For the text-containing cell, return its midpoint in [x, y] coordinate format. 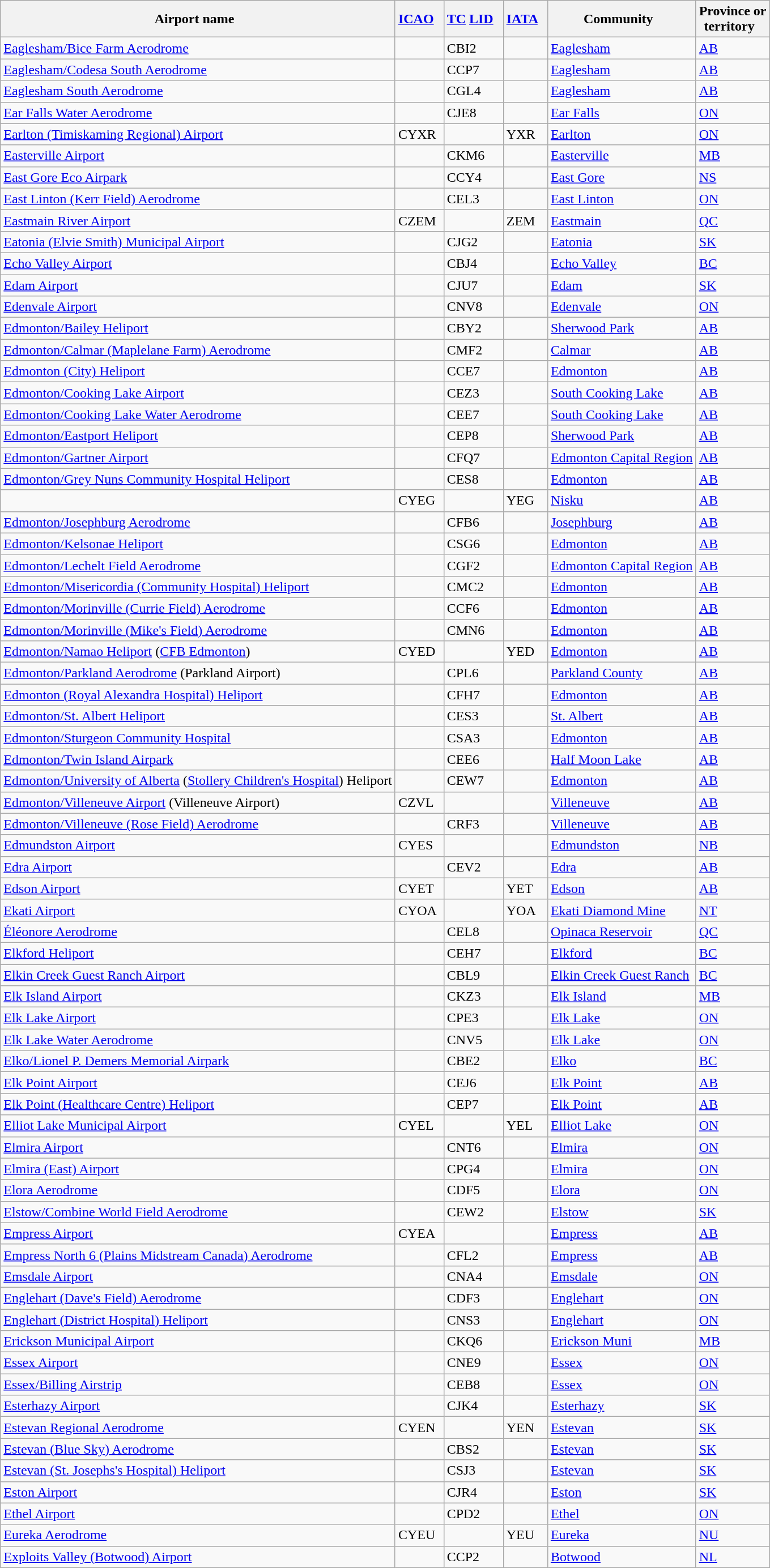
CJK4 [474, 1406]
Eaglesham South Aerodrome [198, 91]
Edson [622, 888]
Elk Point (Healthcare Centre) Heliport [198, 1104]
Airport name [198, 19]
Edmonton/Sturgeon Community Hospital [198, 738]
Edmonton/Villeneuve Airport (Villeneuve Airport) [198, 802]
CGF2 [474, 565]
CYEG [419, 501]
Elmira Airport [198, 1147]
CYOA [419, 910]
Erickson Municipal Airport [198, 1341]
CES8 [474, 479]
Eatonia (Elvie Smith) Municipal Airport [198, 242]
Elko/Lionel P. Demers Memorial Airpark [198, 1061]
Edmonton/Lechelt Field Aerodrome [198, 565]
CNV5 [474, 1040]
NT [733, 910]
Edenvale [622, 307]
Elliot Lake Municipal Airport [198, 1126]
YOA [525, 910]
CKZ3 [474, 997]
Empress North 6 (Plains Midstream Canada) Aerodrome [198, 1255]
Esterhazy Airport [198, 1406]
CEL8 [474, 932]
CDF3 [474, 1298]
Edra [622, 867]
CEV2 [474, 867]
Edmonton/Grey Nuns Community Hospital Heliport [198, 479]
Echo Valley Airport [198, 263]
Edmonton/Misericordia (Community Hospital) Heliport [198, 587]
YXR [525, 134]
Elkford [622, 953]
CNT6 [474, 1147]
IATA [525, 19]
Edmonton/Namao Heliport (CFB Edmonton) [198, 652]
CFH7 [474, 695]
CEE6 [474, 759]
ZEM [525, 220]
Community [622, 19]
Exploits Valley (Botwood) Airport [198, 1557]
CSA3 [474, 738]
Edson Airport [198, 888]
CCF6 [474, 608]
CEP8 [474, 436]
Englehart (District Hospital) Heliport [198, 1320]
CEJ6 [474, 1083]
Edmonton/Kelsonae Heliport [198, 544]
CEW7 [474, 781]
Éléonore Aerodrome [198, 932]
Elk Island [622, 997]
CEE7 [474, 415]
Eston Airport [198, 1492]
Half Moon Lake [622, 759]
Erickson Muni [622, 1341]
Estevan (St. Josephs's Hospital) Heliport [198, 1471]
YET [525, 888]
Empress Airport [198, 1233]
CSG6 [474, 544]
CPD2 [474, 1514]
YEL [525, 1126]
Eston [622, 1492]
CEP7 [474, 1104]
Esterhazy [622, 1406]
CJR4 [474, 1492]
Edmonton/St. Albert Heliport [198, 716]
CSJ3 [474, 1471]
Edmonton/Cooking Lake Water Aerodrome [198, 415]
CKQ6 [474, 1341]
CCY4 [474, 177]
NB [733, 845]
CFB6 [474, 522]
CKM6 [474, 156]
CBL9 [474, 975]
CNS3 [474, 1320]
Edmonton/Josephburg Aerodrome [198, 522]
St. Albert [622, 716]
Edam [622, 285]
Englehart (Dave's Field) Aerodrome [198, 1298]
Echo Valley [622, 263]
NU [733, 1535]
CYEL [419, 1126]
Elora Aerodrome [198, 1190]
Edmonton/Morinville (Mike's Field) Aerodrome [198, 630]
CPG4 [474, 1169]
Essex/Billing Airstrip [198, 1385]
Edmonton/Gartner Airport [198, 458]
Ear Falls [622, 113]
Ethel Airport [198, 1514]
CEL3 [474, 199]
Edmonton/Parkland Aerodrome (Parkland Airport) [198, 673]
CEW2 [474, 1212]
CBJ4 [474, 263]
Nisku [622, 501]
East Gore Eco Airpark [198, 177]
CBS2 [474, 1449]
CNA4 [474, 1276]
CGL4 [474, 91]
Elstow [622, 1212]
CEH7 [474, 953]
Parkland County [622, 673]
Ear Falls Water Aerodrome [198, 113]
Josephburg [622, 522]
CES3 [474, 716]
Opinaca Reservoir [622, 932]
Elstow/Combine World Field Aerodrome [198, 1212]
CMC2 [474, 587]
Earlton (Timiskaming Regional) Airport [198, 134]
CDF5 [474, 1190]
CJE8 [474, 113]
Edmundston Airport [198, 845]
East Gore [622, 177]
CMF2 [474, 350]
CYEN [419, 1428]
ICAO [419, 19]
Calmar [622, 350]
Earlton [622, 134]
Eaglesham/Codesa South Aerodrome [198, 70]
NS [733, 177]
CBY2 [474, 328]
CYED [419, 652]
CCP2 [474, 1557]
East Linton [622, 199]
CZEM [419, 220]
Edam Airport [198, 285]
CNV8 [474, 307]
YEG [525, 501]
Edenvale Airport [198, 307]
Ethel [622, 1514]
Elkford Heliport [198, 953]
YEN [525, 1428]
Essex Airport [198, 1363]
CPL6 [474, 673]
Estevan Regional Aerodrome [198, 1428]
Emsdale Airport [198, 1276]
YED [525, 652]
CCP7 [474, 70]
Estevan (Blue Sky) Aerodrome [198, 1449]
Elmira (East) Airport [198, 1169]
Edmonton/Eastport Heliport [198, 436]
Edmonton (Royal Alexandra Hospital) Heliport [198, 695]
Eaglesham/Bice Farm Aerodrome [198, 48]
Edmonton/Twin Island Airpark [198, 759]
Eureka [622, 1535]
Edmonton (City) Heliport [198, 371]
TC LID [474, 19]
Edmonton/Cooking Lake Airport [198, 393]
Ekati Diamond Mine [622, 910]
CEB8 [474, 1385]
Edra Airport [198, 867]
Emsdale [622, 1276]
CJG2 [474, 242]
Elk Island Airport [198, 997]
Edmonton/Bailey Heliport [198, 328]
CZVL [419, 802]
CMN6 [474, 630]
Edmonton/Morinville (Currie Field) Aerodrome [198, 608]
CPE3 [474, 1018]
Botwood [622, 1557]
CFQ7 [474, 458]
Elliot Lake [622, 1126]
NL [733, 1557]
Easterville [622, 156]
Elk Lake Airport [198, 1018]
CBI2 [474, 48]
Edmonton/Villeneuve (Rose Field) Aerodrome [198, 824]
CYXR [419, 134]
Province orterritory [733, 19]
CNE9 [474, 1363]
CFL2 [474, 1255]
CCE7 [474, 371]
CJU7 [474, 285]
Edmonton/Calmar (Maplelane Farm) Aerodrome [198, 350]
Ekati Airport [198, 910]
Elkin Creek Guest Ranch [622, 975]
YEU [525, 1535]
Edmonton/University of Alberta (Stollery Children's Hospital) Heliport [198, 781]
Eatonia [622, 242]
Edmundston [622, 845]
Eureka Aerodrome [198, 1535]
Elko [622, 1061]
CYEU [419, 1535]
East Linton (Kerr Field) Aerodrome [198, 199]
Elkin Creek Guest Ranch Airport [198, 975]
Elk Lake Water Aerodrome [198, 1040]
CBE2 [474, 1061]
CYES [419, 845]
CYEA [419, 1233]
Eastmain River Airport [198, 220]
Elora [622, 1190]
Elk Point Airport [198, 1083]
CRF3 [474, 824]
Eastmain [622, 220]
Easterville Airport [198, 156]
CEZ3 [474, 393]
CYET [419, 888]
